Locate the cell with the specified text and output its (X, Y) center coordinate. 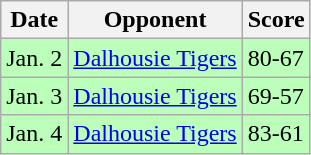
80-67 (276, 58)
Jan. 3 (34, 96)
69-57 (276, 96)
Jan. 2 (34, 58)
Jan. 4 (34, 134)
Score (276, 20)
Opponent (155, 20)
Date (34, 20)
83-61 (276, 134)
